Provide the [X, Y] coordinate of the cell's center where the given text is located.  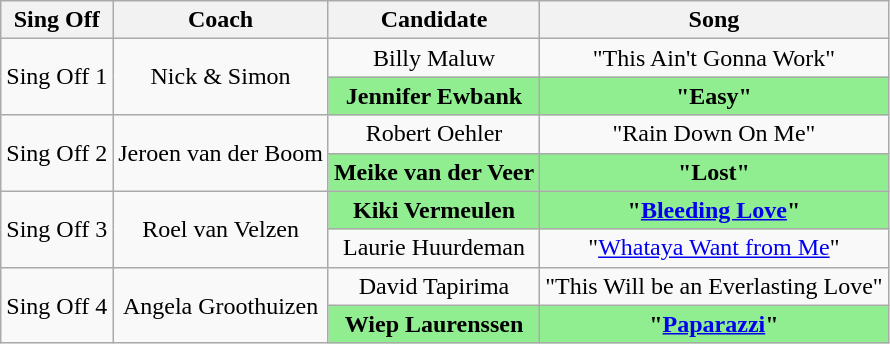
Robert Oehler [434, 134]
Candidate [434, 20]
Sing Off 1 [57, 77]
"This Ain't Gonna Work" [714, 58]
"Whataya Want from Me" [714, 248]
Nick & Simon [221, 77]
Sing Off [57, 20]
David Tapirima [434, 286]
"Paparazzi" [714, 324]
Meike van der Veer [434, 172]
Wiep Laurenssen [434, 324]
Billy Maluw [434, 58]
Song [714, 20]
Laurie Huurdeman [434, 248]
Sing Off 2 [57, 153]
"Rain Down On Me" [714, 134]
Kiki Vermeulen [434, 210]
"Easy" [714, 96]
Coach [221, 20]
"Bleeding Love" [714, 210]
Angela Groothuizen [221, 305]
Jennifer Ewbank [434, 96]
"This Will be an Everlasting Love" [714, 286]
Jeroen van der Boom [221, 153]
Sing Off 4 [57, 305]
Roel van Velzen [221, 229]
"Lost" [714, 172]
Sing Off 3 [57, 229]
